Return (x, y) of the center of cell containing provided text 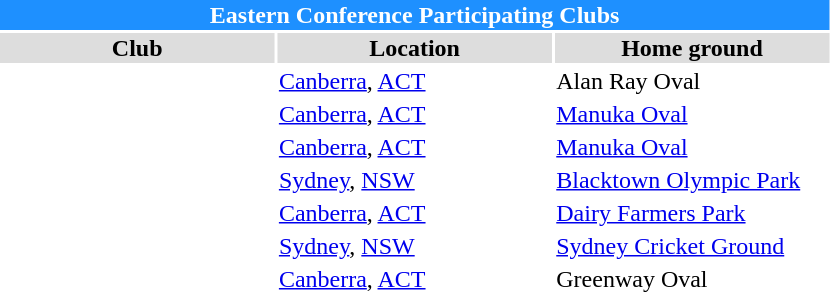
Dairy Farmers Park (692, 213)
Location (414, 48)
Sydney Cricket Ground (692, 246)
Eastern Conference Participating Clubs (414, 15)
Club (137, 48)
Home ground (692, 48)
Blacktown Olympic Park (692, 180)
Alan Ray Oval (692, 81)
